For the text-containing cell, return its midpoint in (X, Y) coordinate format. 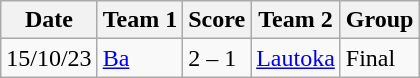
Score (217, 20)
Ba (140, 58)
15/10/23 (49, 58)
2 – 1 (217, 58)
Group (380, 20)
Final (380, 58)
Team 1 (140, 20)
Lautoka (296, 58)
Team 2 (296, 20)
Date (49, 20)
